From the cell containing the given text, extract its center point as (x, y) coordinate. 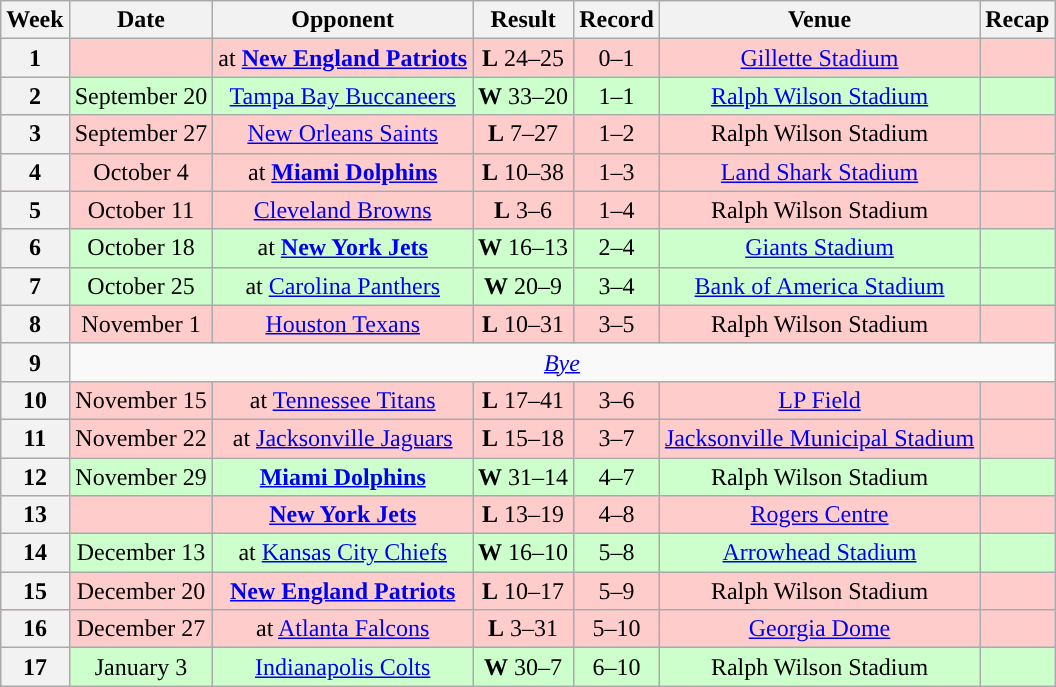
1–3 (617, 172)
11 (35, 438)
6 (35, 248)
Rogers Centre (819, 515)
1 (35, 58)
Miami Dolphins (343, 477)
New Orleans Saints (343, 134)
L 3–6 (524, 210)
November 22 (141, 438)
at New England Patriots (343, 58)
New England Patriots (343, 591)
1–1 (617, 96)
October 18 (141, 248)
6–10 (617, 667)
at New York Jets (343, 248)
5–8 (617, 553)
3–6 (617, 400)
3–5 (617, 324)
4–7 (617, 477)
17 (35, 667)
4 (35, 172)
W 16–10 (524, 553)
Opponent (343, 20)
3 (35, 134)
L 17–41 (524, 400)
September 20 (141, 96)
9 (35, 362)
0–1 (617, 58)
October 4 (141, 172)
Land Shark Stadium (819, 172)
Houston Texans (343, 324)
15 (35, 591)
5–10 (617, 629)
Bank of America Stadium (819, 286)
November 29 (141, 477)
Arrowhead Stadium (819, 553)
January 3 (141, 667)
1–2 (617, 134)
L 13–19 (524, 515)
16 (35, 629)
1–4 (617, 210)
Date (141, 20)
W 33–20 (524, 96)
December 13 (141, 553)
at Jacksonville Jaguars (343, 438)
5 (35, 210)
Result (524, 20)
Venue (819, 20)
December 20 (141, 591)
7 (35, 286)
at Atlanta Falcons (343, 629)
at Tennessee Titans (343, 400)
LP Field (819, 400)
2 (35, 96)
L 10–31 (524, 324)
December 27 (141, 629)
Week (35, 20)
4–8 (617, 515)
13 (35, 515)
W 20–9 (524, 286)
September 27 (141, 134)
3–4 (617, 286)
Record (617, 20)
Tampa Bay Buccaneers (343, 96)
2–4 (617, 248)
Recap (1018, 20)
W 30–7 (524, 667)
5–9 (617, 591)
Gillette Stadium (819, 58)
W 31–14 (524, 477)
Indianapolis Colts (343, 667)
3–7 (617, 438)
November 15 (141, 400)
at Miami Dolphins (343, 172)
12 (35, 477)
10 (35, 400)
14 (35, 553)
October 25 (141, 286)
L 15–18 (524, 438)
8 (35, 324)
New York Jets (343, 515)
at Kansas City Chiefs (343, 553)
Cleveland Browns (343, 210)
L 10–38 (524, 172)
L 24–25 (524, 58)
Bye (562, 362)
November 1 (141, 324)
L 10–17 (524, 591)
at Carolina Panthers (343, 286)
L 7–27 (524, 134)
W 16–13 (524, 248)
Georgia Dome (819, 629)
Giants Stadium (819, 248)
L 3–31 (524, 629)
October 11 (141, 210)
Jacksonville Municipal Stadium (819, 438)
